Find where the given text appears and provide that cell's center as (X, Y) coordinate. 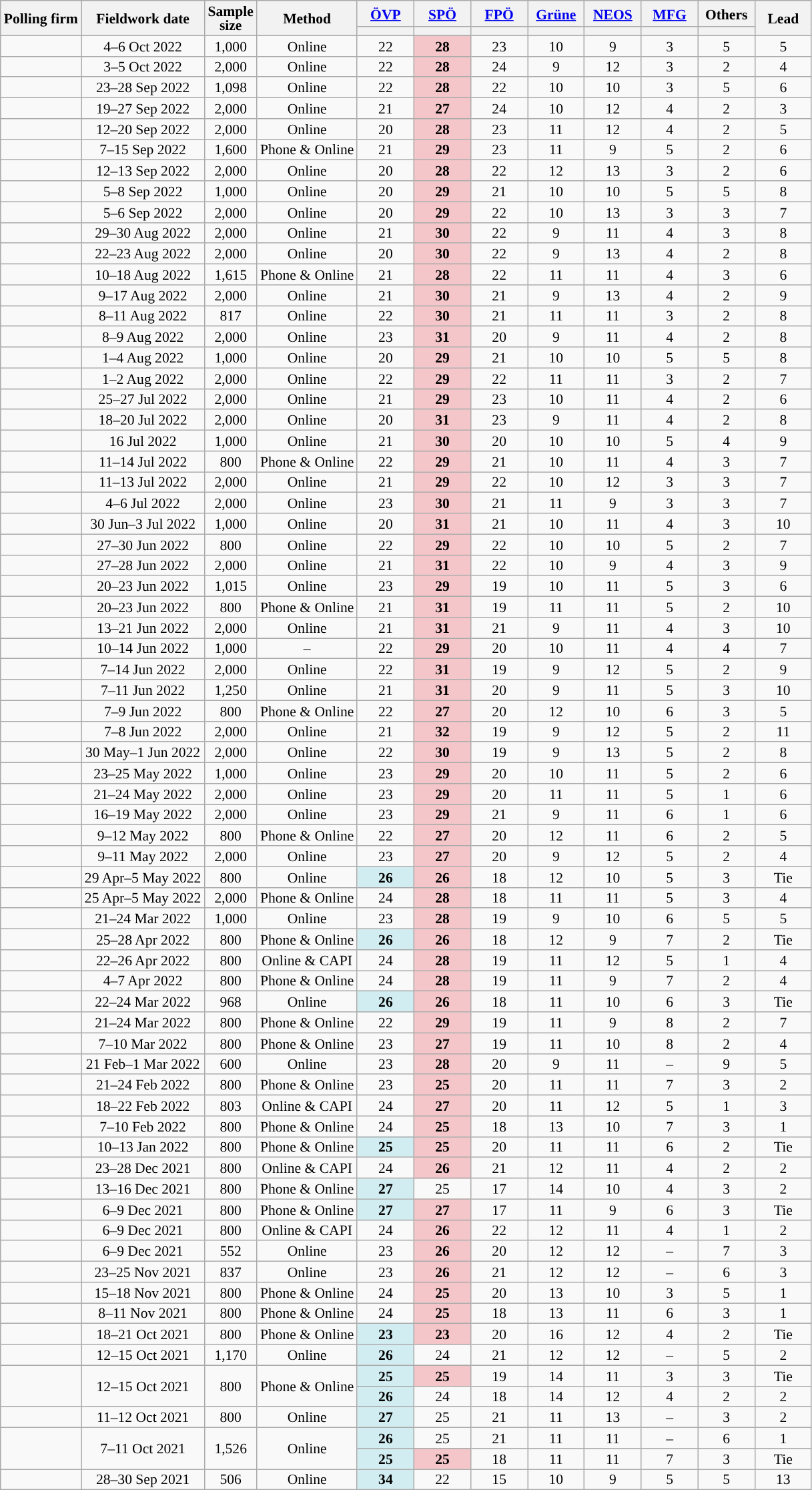
21–24 May 2022 (143, 794)
22–26 Apr 2022 (143, 960)
10–14 Jun 2022 (143, 649)
11–14 Jul 2022 (143, 462)
13–21 Jun 2022 (143, 628)
34 (386, 1479)
5–6 Sep 2022 (143, 212)
FPÖ (499, 13)
Lead (783, 18)
7–14 Jun 2022 (143, 669)
9–12 May 2022 (143, 836)
817 (230, 316)
9–17 Aug 2022 (143, 295)
18–21 Oct 2021 (143, 1334)
ÖVP (386, 13)
16 Jul 2022 (143, 441)
Others (726, 13)
10–13 Jan 2022 (143, 1147)
7–11 Oct 2021 (143, 1449)
Grüne (556, 13)
MFG (670, 13)
29 Apr–5 May 2022 (143, 877)
32 (442, 732)
5–8 Sep 2022 (143, 191)
7–11 Jun 2022 (143, 690)
7–10 Feb 2022 (143, 1127)
21 Feb–1 Mar 2022 (143, 1064)
9–11 May 2022 (143, 856)
4–7 Apr 2022 (143, 981)
968 (230, 1001)
3–5 Oct 2022 (143, 67)
11–13 Jul 2022 (143, 482)
15–18 Nov 2021 (143, 1292)
600 (230, 1064)
Polling firm (41, 18)
506 (230, 1479)
1,170 (230, 1355)
4–6 Oct 2022 (143, 45)
8–11 Nov 2021 (143, 1314)
837 (230, 1272)
1–2 Aug 2022 (143, 378)
15 (499, 1479)
552 (230, 1251)
23–25 May 2022 (143, 773)
NEOS (613, 13)
7–10 Mar 2022 (143, 1043)
1,615 (230, 275)
1,098 (230, 88)
7–9 Jun 2022 (143, 710)
27–30 Jun 2022 (143, 545)
12–20 Sep 2022 (143, 130)
23–28 Sep 2022 (143, 88)
25 Apr–5 May 2022 (143, 897)
12–13 Sep 2022 (143, 171)
1–4 Aug 2022 (143, 358)
28–30 Sep 2021 (143, 1479)
1,015 (230, 586)
4–6 Jul 2022 (143, 503)
1,250 (230, 690)
8–9 Aug 2022 (143, 336)
29–30 Aug 2022 (143, 232)
16–19 May 2022 (143, 814)
13–16 Dec 2021 (143, 1188)
10–18 Aug 2022 (143, 275)
Method (307, 18)
Samplesize (230, 18)
30 May–1 Jun 2022 (143, 753)
27–28 Jun 2022 (143, 565)
16 (556, 1334)
30 Jun–3 Jul 2022 (143, 523)
23–28 Dec 2021 (143, 1168)
1,526 (230, 1449)
22–23 Aug 2022 (143, 254)
8–11 Aug 2022 (143, 316)
25–27 Jul 2022 (143, 399)
7–15 Sep 2022 (143, 150)
18–22 Feb 2022 (143, 1105)
Fieldwork date (143, 18)
22–24 Mar 2022 (143, 1001)
25–28 Apr 2022 (143, 940)
21–24 Feb 2022 (143, 1085)
23–25 Nov 2021 (143, 1272)
SPÖ (442, 13)
1,600 (230, 150)
11–12 Oct 2021 (143, 1418)
803 (230, 1105)
7–8 Jun 2022 (143, 732)
19–27 Sep 2022 (143, 108)
18–20 Jul 2022 (143, 421)
